Capture the cell that displays the provided text and extract its (X, Y) central coordinate. 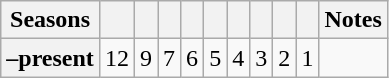
Notes (353, 20)
3 (262, 58)
Seasons (50, 20)
7 (170, 58)
12 (116, 58)
6 (192, 58)
2 (284, 58)
4 (238, 58)
9 (146, 58)
5 (216, 58)
–present (50, 58)
1 (308, 58)
